Provide the (x, y) coordinate of the cell's center where the given text is located.  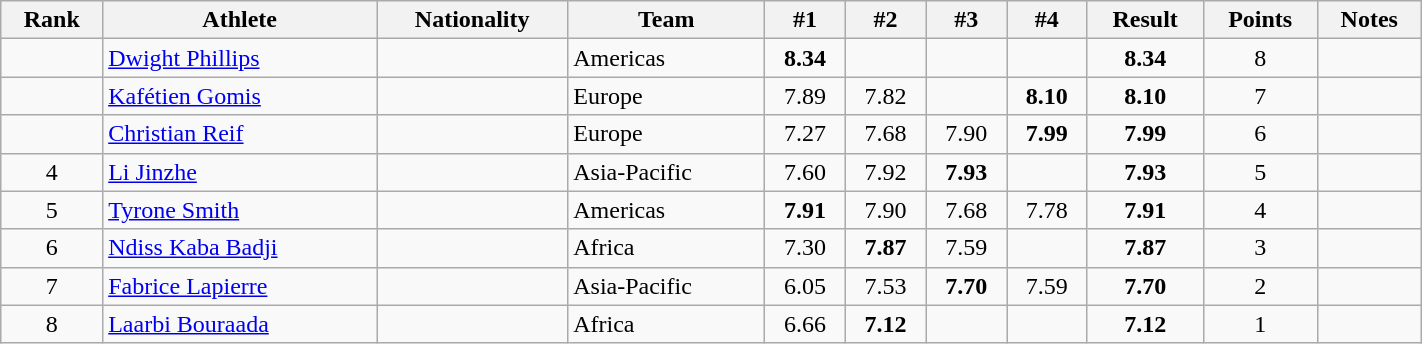
7.78 (1046, 210)
1 (1260, 324)
Notes (1369, 20)
6.66 (806, 324)
Laarbi Bouraada (240, 324)
7.89 (806, 96)
Li Jinzhe (240, 172)
6.05 (806, 286)
#4 (1046, 20)
Fabrice Lapierre (240, 286)
Athlete (240, 20)
3 (1260, 248)
Result (1145, 20)
7.92 (886, 172)
Dwight Phillips (240, 58)
Team (666, 20)
#3 (966, 20)
Points (1260, 20)
7.27 (806, 134)
Tyrone Smith (240, 210)
7.30 (806, 248)
2 (1260, 286)
7.82 (886, 96)
Nationality (472, 20)
Ndiss Kaba Badji (240, 248)
Rank (52, 20)
7.53 (886, 286)
Christian Reif (240, 134)
7.60 (806, 172)
#1 (806, 20)
Kafétien Gomis (240, 96)
#2 (886, 20)
